Determine the [X, Y] coordinate at the center of the cell enclosing the given text.  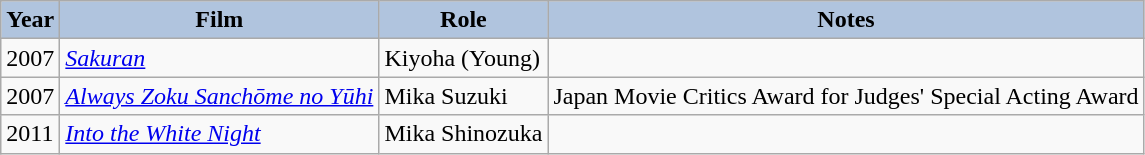
Role [464, 20]
Mika Suzuki [464, 96]
Japan Movie Critics Award for Judges' Special Acting Award [846, 96]
Sakuran [220, 58]
Film [220, 20]
Year [30, 20]
2011 [30, 134]
Always Zoku Sanchōme no Yūhi [220, 96]
Notes [846, 20]
Kiyoha (Young) [464, 58]
Into the White Night [220, 134]
Mika Shinozuka [464, 134]
